Return [x, y] of the center of cell containing provided text 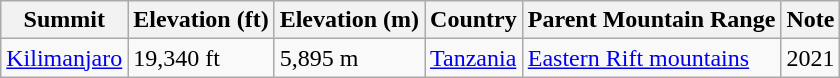
Tanzania [474, 58]
Summit [64, 20]
2021 [810, 58]
Note [810, 20]
Parent Mountain Range [652, 20]
Elevation (m) [349, 20]
Country [474, 20]
Eastern Rift mountains [652, 58]
Kilimanjaro [64, 58]
Elevation (ft) [201, 20]
19,340 ft [201, 58]
5,895 m [349, 58]
